Capture the cell that displays the provided text and extract its (x, y) central coordinate. 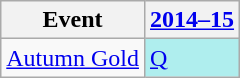
Autumn Gold (73, 58)
Q (192, 58)
Event (73, 20)
2014–15 (192, 20)
